Return the (x, y) coordinate for the center point of the cell that contains the specified text.  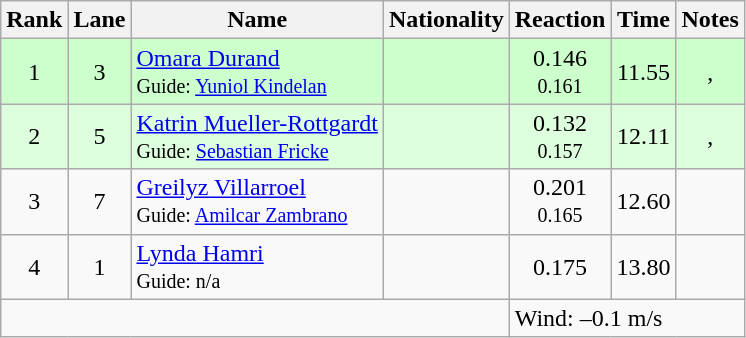
Rank (34, 20)
7 (100, 202)
13.80 (644, 266)
12.60 (644, 202)
4 (34, 266)
0.2010.165 (560, 202)
Lane (100, 20)
11.55 (644, 72)
Wind: –0.1 m/s (626, 318)
0.175 (560, 266)
Omara DurandGuide: Yuniol Kindelan (258, 72)
2 (34, 136)
Lynda HamriGuide: n/a (258, 266)
Reaction (560, 20)
Time (644, 20)
5 (100, 136)
Nationality (446, 20)
Greilyz VillarroelGuide: Amilcar Zambrano (258, 202)
12.11 (644, 136)
0.1460.161 (560, 72)
Name (258, 20)
Katrin Mueller-RottgardtGuide: Sebastian Fricke (258, 136)
Notes (710, 20)
0.1320.157 (560, 136)
